Determine the (x, y) coordinate at the center of the cell enclosing the given text.  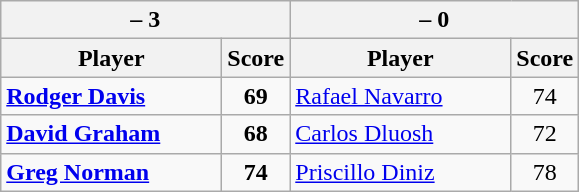
69 (256, 96)
Greg Norman (112, 172)
68 (256, 134)
Rodger Davis (112, 96)
– 0 (434, 20)
Carlos Dluosh (400, 134)
Priscillo Diniz (400, 172)
– 3 (146, 20)
78 (545, 172)
Rafael Navarro (400, 96)
David Graham (112, 134)
72 (545, 134)
